Extract the (x, y) coordinate from the center of the cell holding the provided text.  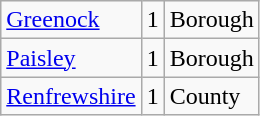
County (212, 96)
Paisley (71, 58)
Renfrewshire (71, 96)
Greenock (71, 20)
